Return the (x, y) coordinate for the center point of the cell that contains the specified text.  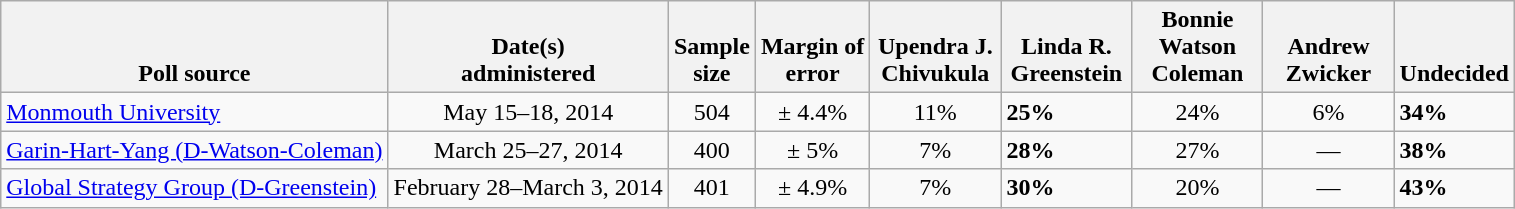
28% (1066, 150)
30% (1066, 188)
Monmouth University (194, 112)
27% (1198, 150)
6% (1328, 112)
400 (712, 150)
Poll source (194, 47)
Upendra J.Chivukula (936, 47)
24% (1198, 112)
38% (1454, 150)
34% (1454, 112)
Garin-Hart-Yang (D-Watson-Coleman) (194, 150)
± 4.9% (812, 188)
February 28–March 3, 2014 (528, 188)
20% (1198, 188)
± 5% (812, 150)
Global Strategy Group (D-Greenstein) (194, 188)
Margin oferror (812, 47)
Samplesize (712, 47)
Date(s)administered (528, 47)
AndrewZwicker (1328, 47)
Linda R.Greenstein (1066, 47)
401 (712, 188)
BonnieWatson Coleman (1198, 47)
43% (1454, 188)
504 (712, 112)
May 15–18, 2014 (528, 112)
March 25–27, 2014 (528, 150)
25% (1066, 112)
Undecided (1454, 47)
11% (936, 112)
± 4.4% (812, 112)
